Capture the cell that displays the provided text and extract its [x, y] central coordinate. 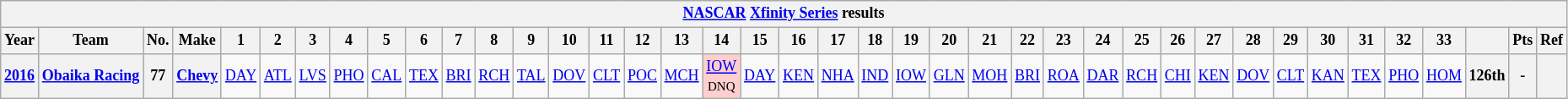
HOM [1444, 76]
8 [494, 41]
20 [949, 41]
10 [569, 41]
Ref [1552, 41]
7 [459, 41]
2016 [20, 76]
1 [240, 41]
14 [722, 41]
24 [1103, 41]
32 [1404, 41]
Obaika Racing [90, 76]
9 [531, 41]
29 [1291, 41]
126th [1487, 76]
MOH [990, 76]
Make [197, 41]
4 [349, 41]
13 [682, 41]
15 [760, 41]
12 [643, 41]
77 [159, 76]
CHI [1177, 76]
POC [643, 76]
MCH [682, 76]
2 [278, 41]
5 [386, 41]
Pts [1523, 41]
28 [1253, 41]
IND [876, 76]
23 [1063, 41]
DAR [1103, 76]
Year [20, 41]
16 [799, 41]
NHA [838, 76]
22 [1027, 41]
ROA [1063, 76]
LVS [312, 76]
GLN [949, 76]
18 [876, 41]
IOW [911, 76]
Team [90, 41]
26 [1177, 41]
- [1523, 76]
NASCAR Xfinity Series results [784, 14]
33 [1444, 41]
No. [159, 41]
17 [838, 41]
27 [1214, 41]
KAN [1328, 76]
25 [1142, 41]
31 [1366, 41]
19 [911, 41]
ATL [278, 76]
CAL [386, 76]
11 [607, 41]
3 [312, 41]
6 [424, 41]
Chevy [197, 76]
21 [990, 41]
30 [1328, 41]
IOWDNQ [722, 76]
TAL [531, 76]
